Scan for the cell matching the given text and deliver its [x, y] coordinate at center. 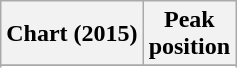
Chart (2015) [72, 34]
Peakposition [189, 34]
